For the text-containing cell, return its midpoint in [X, Y] coordinate format. 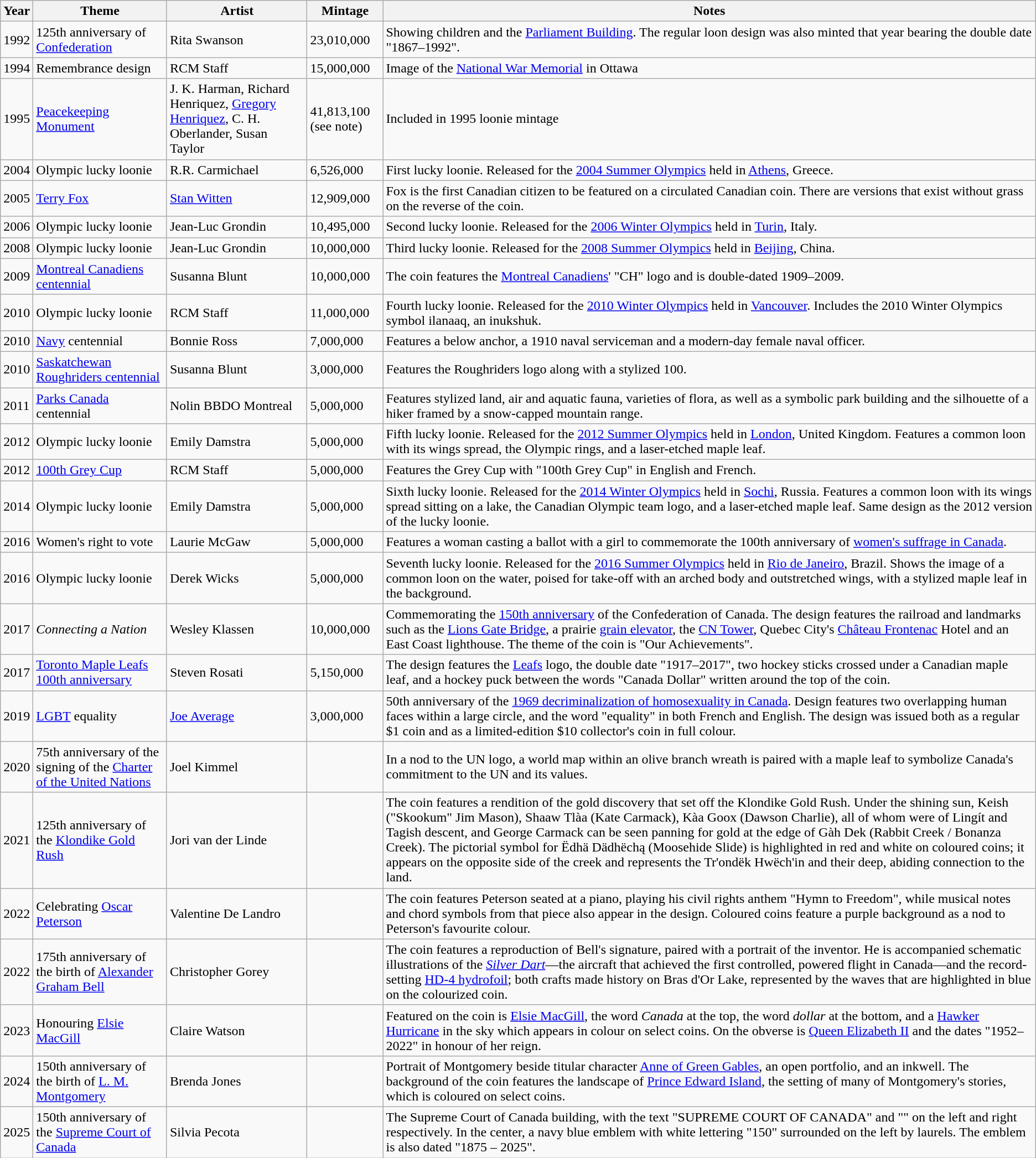
23,010,000 [345, 40]
1992 [17, 40]
Joe Average [237, 716]
Navy centennial [100, 341]
Montreal Canadiens centennial [100, 277]
Brenda Jones [237, 1081]
Features the Grey Cup with "100th Grey Cup" in English and French. [709, 470]
Jori van der Linde [237, 840]
Connecting a Nation [100, 629]
Parks Canada centennial [100, 405]
LGBT equality [100, 716]
2005 [17, 198]
Fourth lucky loonie. Released for the 2010 Winter Olympics held in Vancouver. Includes the 2010 Winter Olympics symbol ilanaaq, an inukshuk. [709, 312]
Terry Fox [100, 198]
Mintage [345, 11]
2025 [17, 1132]
2023 [17, 1030]
Toronto Maple Leafs 100th anniversary [100, 673]
2008 [17, 248]
2019 [17, 716]
Christopher Gorey [237, 972]
J. K. Harman, Richard Henriquez, Gregory Henriquez, C. H. Oberlander, Susan Taylor [237, 119]
Included in 1995 loonie mintage [709, 119]
Second lucky loonie. Released for the 2006 Winter Olympics held in Turin, Italy. [709, 227]
Remembrance design [100, 68]
R.R. Carmichael [237, 170]
Year [17, 11]
1995 [17, 119]
175th anniversary of the birth of Alexander Graham Bell [100, 972]
2024 [17, 1081]
10,495,000 [345, 227]
2009 [17, 277]
Image of the National War Memorial in Ottawa [709, 68]
125th anniversary of Confederation [100, 40]
Showing children and the Parliament Building. The regular loon design was also minted that year bearing the double date "1867–1992". [709, 40]
Features a woman casting a ballot with a girl to commemorate the 100th anniversary of women's suffrage in Canada. [709, 542]
Saskatchewan Roughriders centennial [100, 370]
Features the Roughriders logo along with a stylized 100. [709, 370]
2011 [17, 405]
2020 [17, 767]
125th anniversary of the Klondike Gold Rush [100, 840]
75th anniversary of the signing of the Charter of the United Nations [100, 767]
Theme [100, 11]
The coin features the Montreal Canadiens' "CH" logo and is double-dated 1909–2009. [709, 277]
2006 [17, 227]
2004 [17, 170]
Silvia Pecota [237, 1132]
Artist [237, 11]
100th Grey Cup [100, 470]
Wesley Klassen [237, 629]
11,000,000 [345, 312]
15,000,000 [345, 68]
Valentine De Landro [237, 913]
Derek Wicks [237, 578]
Peacekeeping Monument [100, 119]
2014 [17, 506]
Stan Witten [237, 198]
Notes [709, 11]
150th anniversary of the Supreme Court of Canada [100, 1132]
Celebrating Oscar Peterson [100, 913]
41,813,100 (see note) [345, 119]
Bonnie Ross [237, 341]
2021 [17, 840]
Women's right to vote [100, 542]
Honouring Elsie MacGill [100, 1030]
Third lucky loonie. Released for the 2008 Summer Olympics held in Beijing, China. [709, 248]
6,526,000 [345, 170]
Rita Swanson [237, 40]
1994 [17, 68]
First lucky loonie. Released for the 2004 Summer Olympics held in Athens, Greece. [709, 170]
Claire Watson [237, 1030]
12,909,000 [345, 198]
Nolin BBDO Montreal [237, 405]
7,000,000 [345, 341]
5,150,000 [345, 673]
Steven Rosati [237, 673]
Joel Kimmel [237, 767]
Laurie McGaw [237, 542]
Features a below anchor, a 1910 naval serviceman and a modern-day female naval officer. [709, 341]
150th anniversary of the birth of L. M. Montgomery [100, 1081]
